For the text-containing cell, return its midpoint in (X, Y) coordinate format. 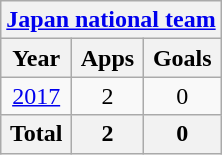
Total (36, 134)
Year (36, 58)
Goals (182, 58)
Apps (108, 58)
2017 (36, 96)
Japan national team (111, 20)
